Search for the cell housing the specified text and yield its [X, Y] center coordinate. 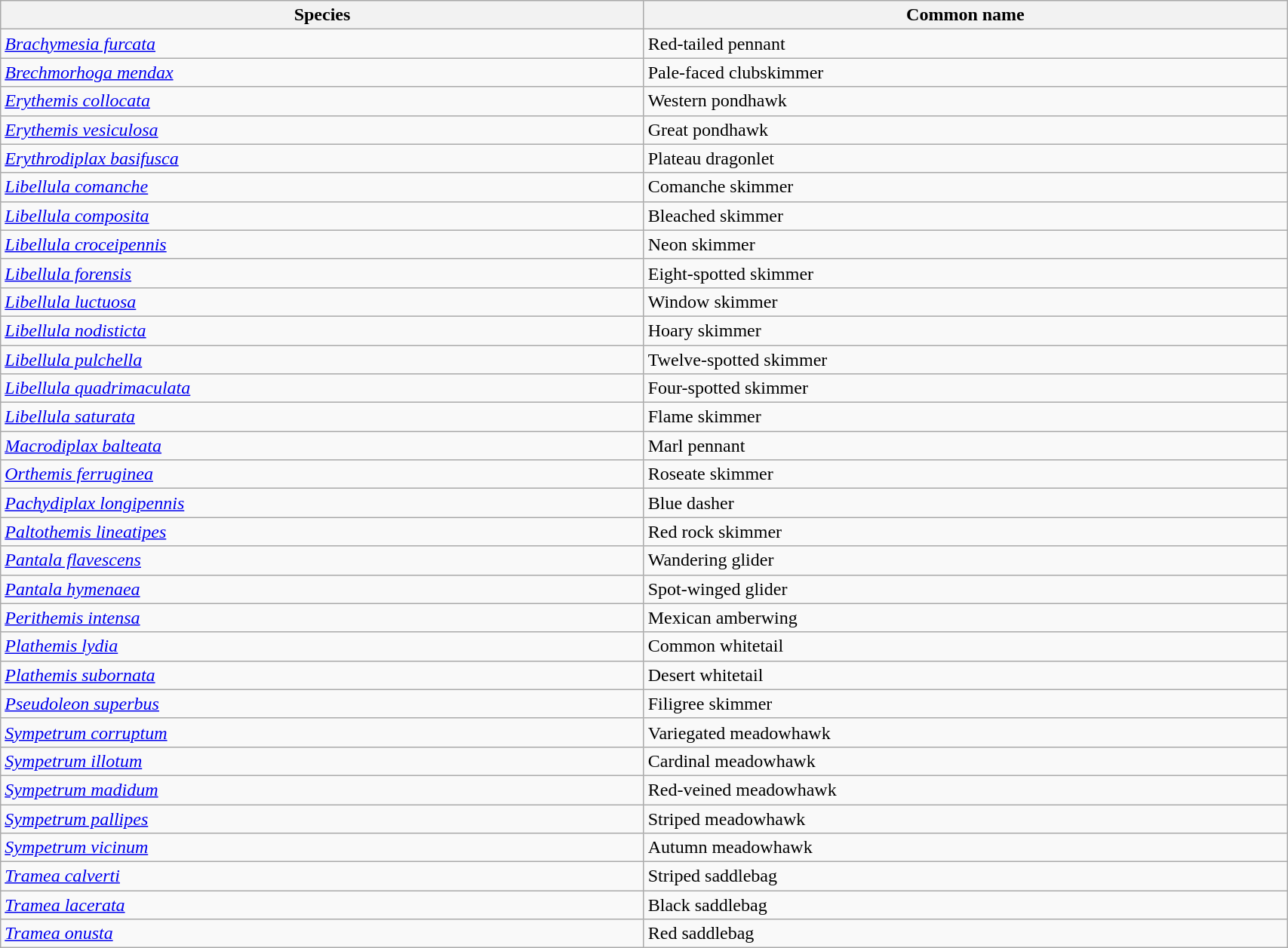
Bleached skimmer [965, 216]
Libellula saturata [322, 417]
Libellula composita [322, 216]
Sympetrum corruptum [322, 732]
Neon skimmer [965, 244]
Desert whitetail [965, 675]
Libellula comanche [322, 187]
Wandering glider [965, 560]
Erythemis collocata [322, 101]
Marl pennant [965, 446]
Brechmorhoga mendax [322, 72]
Four-spotted skimmer [965, 388]
Common whitetail [965, 646]
Erythrodiplax basifusca [322, 158]
Red-tailed pennant [965, 44]
Roseate skimmer [965, 474]
Brachymesia furcata [322, 44]
Libellula pulchella [322, 360]
Paltothemis lineatipes [322, 532]
Great pondhawk [965, 130]
Striped meadowhawk [965, 818]
Cardinal meadowhawk [965, 761]
Species [322, 15]
Plathemis subornata [322, 675]
Red rock skimmer [965, 532]
Black saddlebag [965, 905]
Western pondhawk [965, 101]
Variegated meadowhawk [965, 732]
Tramea onusta [322, 934]
Libellula forensis [322, 273]
Sympetrum vicinum [322, 848]
Window skimmer [965, 302]
Spot-winged glider [965, 589]
Red saddlebag [965, 934]
Pantala flavescens [322, 560]
Sympetrum pallipes [322, 818]
Orthemis ferruginea [322, 474]
Mexican amberwing [965, 618]
Sympetrum illotum [322, 761]
Pseudoleon superbus [322, 704]
Libellula quadrimaculata [322, 388]
Tramea lacerata [322, 905]
Tramea calverti [322, 876]
Pale-faced clubskimmer [965, 72]
Red-veined meadowhawk [965, 790]
Macrodiplax balteata [322, 446]
Erythemis vesiculosa [322, 130]
Pantala hymenaea [322, 589]
Filigree skimmer [965, 704]
Flame skimmer [965, 417]
Sympetrum madidum [322, 790]
Hoary skimmer [965, 330]
Pachydiplax longipennis [322, 503]
Plateau dragonlet [965, 158]
Libellula nodisticta [322, 330]
Eight-spotted skimmer [965, 273]
Striped saddlebag [965, 876]
Common name [965, 15]
Autumn meadowhawk [965, 848]
Blue dasher [965, 503]
Twelve-spotted skimmer [965, 360]
Comanche skimmer [965, 187]
Libellula luctuosa [322, 302]
Perithemis intensa [322, 618]
Plathemis lydia [322, 646]
Libellula croceipennis [322, 244]
